Return the (x, y) coordinate for the center point of the cell that contains the specified text.  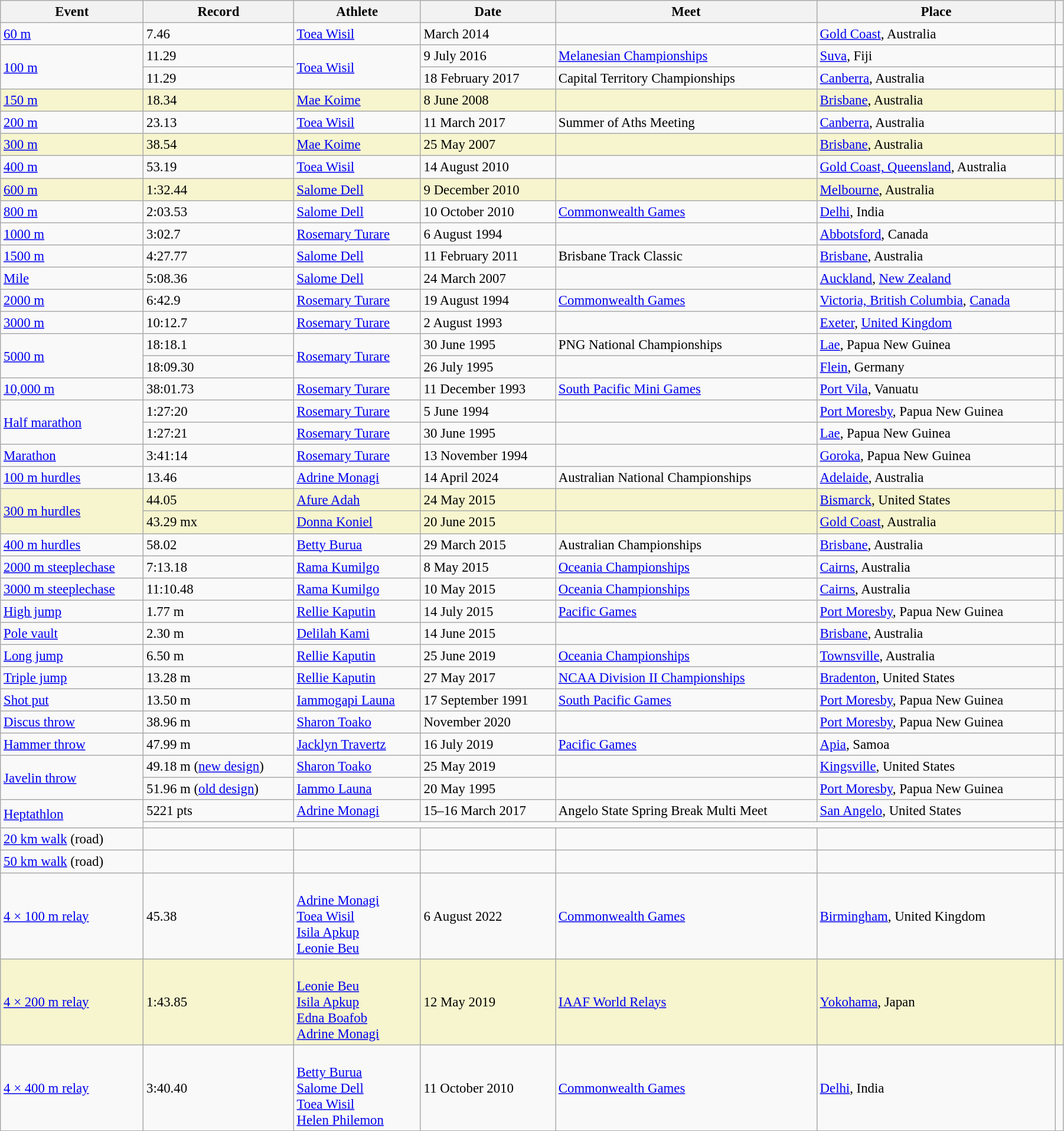
13 November 1994 (488, 456)
44.05 (218, 500)
Discus throw (72, 722)
November 2020 (488, 722)
18:09.30 (218, 367)
Betty BuruaSalome DellToea WisilHelen Philemon (357, 1088)
14 August 2010 (488, 167)
Bradenton, United States (936, 678)
25 May 2007 (488, 145)
Auckland, New Zealand (936, 278)
Capital Territory Championships (686, 79)
Heptathlon (72, 814)
Leonie BeuIsila ApkupEdna BoafobAdrine Monagi (357, 1002)
Half marathon (72, 423)
PNG National Championships (686, 345)
8 June 2008 (488, 100)
13.46 (218, 478)
18:18.1 (218, 345)
5221 pts (218, 811)
Melanesian Championships (686, 56)
7:13.18 (218, 567)
11 December 1993 (488, 389)
4 × 200 m relay (72, 1002)
49.18 m (new design) (218, 767)
Birmingham, United Kingdom (936, 916)
8 May 2015 (488, 567)
29 March 2015 (488, 545)
1500 m (72, 256)
Australian Championships (686, 545)
Triple jump (72, 678)
38.54 (218, 145)
Kingsville, United States (936, 767)
Javelin throw (72, 777)
Adelaide, Australia (936, 478)
1:27:21 (218, 434)
2000 m (72, 301)
Delilah Kami (357, 634)
Afure Adah (357, 500)
26 July 1995 (488, 367)
47.99 m (218, 745)
14 July 2015 (488, 611)
300 m (72, 145)
43.29 mx (218, 523)
400 m hurdles (72, 545)
17 September 1991 (488, 700)
9 December 2010 (488, 190)
50 km walk (road) (72, 862)
11:10.48 (218, 589)
1000 m (72, 234)
2:03.53 (218, 211)
1.77 m (218, 611)
20 June 2015 (488, 523)
4 × 100 m relay (72, 916)
6 August 1994 (488, 234)
10:12.7 (218, 322)
6.50 m (218, 656)
14 April 2024 (488, 478)
San Angelo, United States (936, 811)
24 May 2015 (488, 500)
High jump (72, 611)
Athlete (357, 12)
400 m (72, 167)
Marathon (72, 456)
16 July 2019 (488, 745)
5000 m (72, 356)
300 m hurdles (72, 511)
South Pacific Games (686, 700)
38:01.73 (218, 389)
13.28 m (218, 678)
25 June 2019 (488, 656)
Suva, Fiji (936, 56)
Event (72, 12)
Brisbane Track Classic (686, 256)
Bismarck, United States (936, 500)
14 June 2015 (488, 634)
Shot put (72, 700)
Apia, Samoa (936, 745)
Donna Koniel (357, 523)
53.19 (218, 167)
1:27:20 (218, 412)
20 May 1995 (488, 789)
12 May 2019 (488, 1002)
Flein, Germany (936, 367)
Record (218, 12)
March 2014 (488, 34)
1:43.85 (218, 1002)
51.96 m (old design) (218, 789)
20 km walk (road) (72, 839)
2.30 m (218, 634)
4:27.77 (218, 256)
60 m (72, 34)
Meet (686, 12)
Australian National Championships (686, 478)
45.38 (218, 916)
7.46 (218, 34)
200 m (72, 123)
3000 m steeplechase (72, 589)
3:41:14 (218, 456)
600 m (72, 190)
38.96 m (218, 722)
Exeter, United Kingdom (936, 322)
Jacklyn Travertz (357, 745)
Goroka, Papua New Guinea (936, 456)
4 × 400 m relay (72, 1088)
18 February 2017 (488, 79)
10 May 2015 (488, 589)
10 October 2010 (488, 211)
5 June 1994 (488, 412)
2 August 1993 (488, 322)
Pole vault (72, 634)
NCAA Division II Championships (686, 678)
3000 m (72, 322)
11 March 2017 (488, 123)
Betty Burua (357, 545)
South Pacific Mini Games (686, 389)
Iammogapi Launa (357, 700)
5:08.36 (218, 278)
Adrine MonagiToea WisilIsila ApkupLeonie Beu (357, 916)
18.34 (218, 100)
3:02.7 (218, 234)
Gold Coast, Queensland, Australia (936, 167)
10,000 m (72, 389)
23.13 (218, 123)
Port Vila, Vanuatu (936, 389)
Abbotsford, Canada (936, 234)
100 m hurdles (72, 478)
Iammo Launa (357, 789)
24 March 2007 (488, 278)
Long jump (72, 656)
Townsville, Australia (936, 656)
Hammer throw (72, 745)
25 May 2019 (488, 767)
Melbourne, Australia (936, 190)
1:32.44 (218, 190)
800 m (72, 211)
9 July 2016 (488, 56)
Victoria, British Columbia, Canada (936, 301)
Yokohama, Japan (936, 1002)
Date (488, 12)
Mile (72, 278)
IAAF World Relays (686, 1002)
100 m (72, 67)
Angelo State Spring Break Multi Meet (686, 811)
19 August 1994 (488, 301)
150 m (72, 100)
11 October 2010 (488, 1088)
13.50 m (218, 700)
3:40.40 (218, 1088)
6 August 2022 (488, 916)
15–16 March 2017 (488, 811)
27 May 2017 (488, 678)
58.02 (218, 545)
11 February 2011 (488, 256)
Place (936, 12)
2000 m steeplechase (72, 567)
Summer of Aths Meeting (686, 123)
6:42.9 (218, 301)
